From the cell containing the given text, extract its center point as (x, y) coordinate. 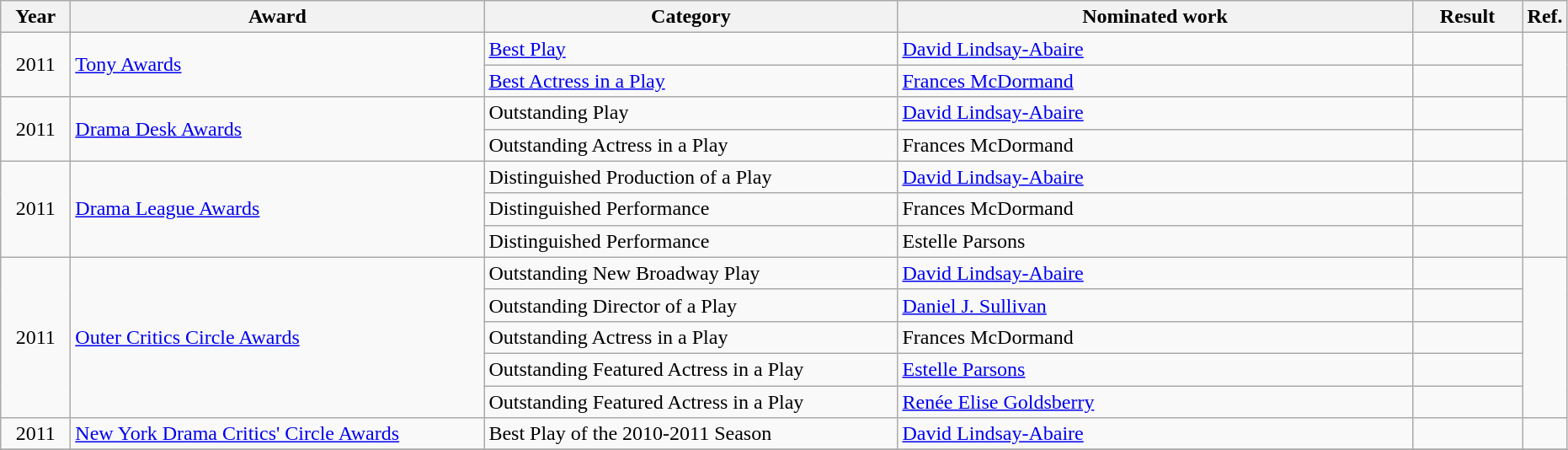
Award (278, 17)
Drama Desk Awards (278, 129)
Drama League Awards (278, 209)
Nominated work (1155, 17)
Year (35, 17)
Outstanding Play (691, 113)
Renée Elise Goldsberry (1155, 402)
Ref. (1544, 17)
Outer Critics Circle Awards (278, 337)
Result (1467, 17)
Best Actress in a Play (691, 81)
Outstanding Director of a Play (691, 305)
Best Play (691, 49)
Daniel J. Sullivan (1155, 305)
Distinguished Production of a Play (691, 177)
Best Play of the 2010-2011 Season (691, 434)
Outstanding New Broadway Play (691, 273)
Tony Awards (278, 65)
New York Drama Critics' Circle Awards (278, 434)
Category (691, 17)
